Find where the given text appears and provide that cell's center as [x, y] coordinate. 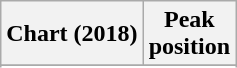
Peakposition [189, 34]
Chart (2018) [72, 34]
